Scan for the cell matching the given text and deliver its (X, Y) coordinate at center. 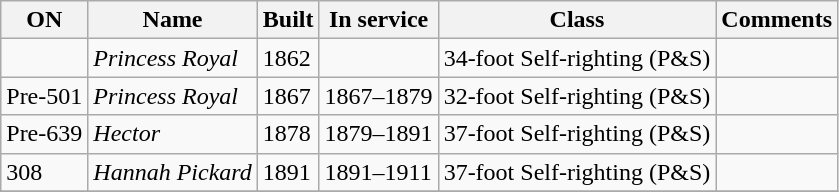
Built (288, 20)
Hannah Pickard (172, 172)
In service (378, 20)
Hector (172, 134)
Comments (777, 20)
32-foot Self-righting (P&S) (577, 96)
1867–1879 (378, 96)
1862 (288, 58)
1879–1891 (378, 134)
1891–1911 (378, 172)
Pre-501 (44, 96)
1891 (288, 172)
Name (172, 20)
34-foot Self-righting (P&S) (577, 58)
308 (44, 172)
1867 (288, 96)
ON (44, 20)
1878 (288, 134)
Pre-639 (44, 134)
Class (577, 20)
